Provide the [x, y] coordinate of the cell's center where the given text is located.  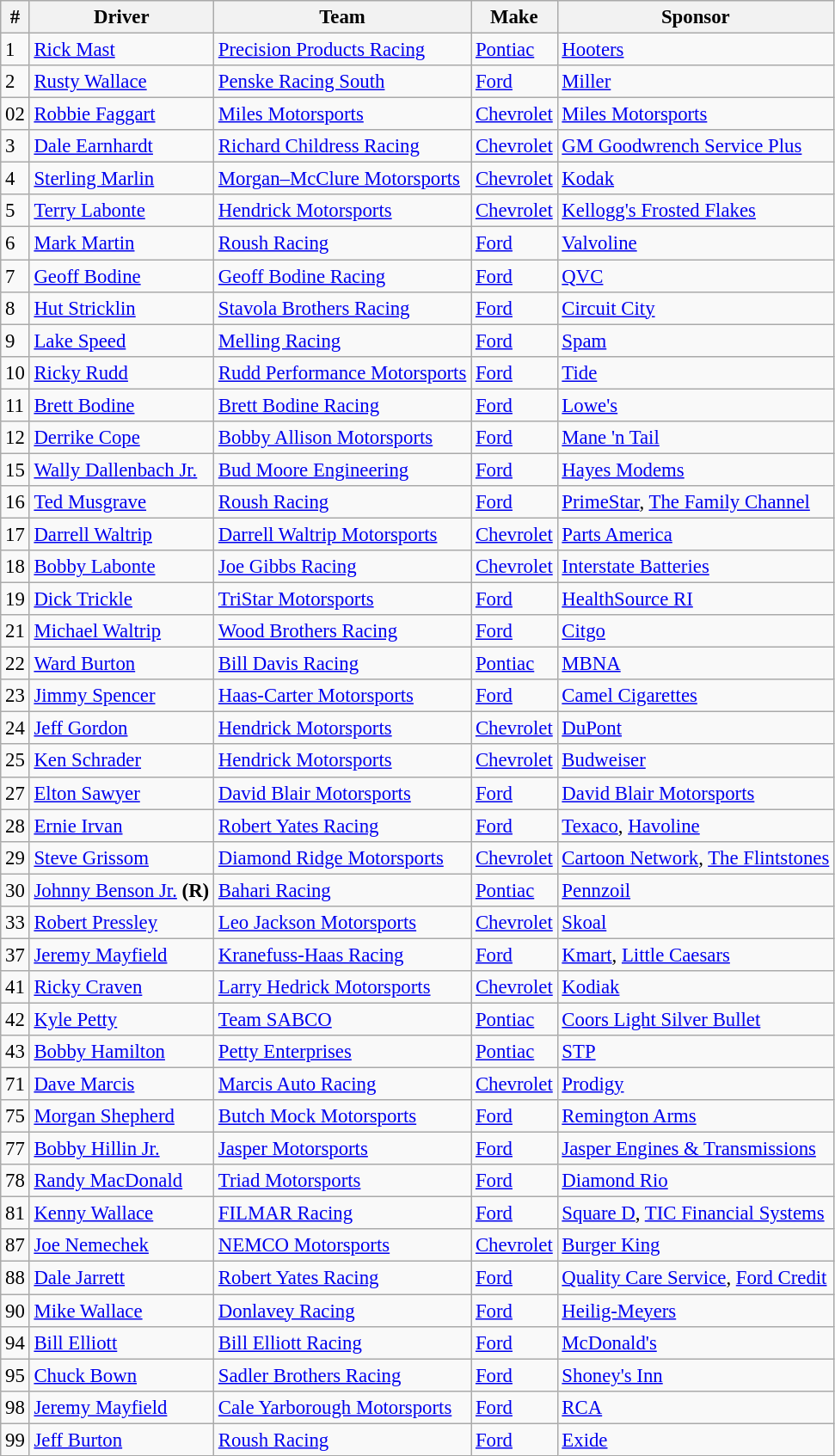
Hooters [696, 50]
Triad Motorsports [342, 1181]
Sterling Marlin [121, 179]
Burger King [696, 1246]
Kenny Wallace [121, 1213]
McDonald's [696, 1342]
Skoal [696, 923]
Bobby Hillin Jr. [121, 1149]
5 [15, 211]
95 [15, 1375]
Jimmy Spencer [121, 696]
Ernie Irvan [121, 826]
78 [15, 1181]
Petty Enterprises [342, 1052]
Interstate Batteries [696, 567]
Wally Dallenbach Jr. [121, 470]
24 [15, 728]
MBNA [696, 664]
Mark Martin [121, 243]
88 [15, 1278]
15 [15, 470]
RCA [696, 1407]
DuPont [696, 728]
Jeff Burton [121, 1440]
Prodigy [696, 1084]
Jeff Gordon [121, 728]
Dave Marcis [121, 1084]
90 [15, 1311]
Ricky Rudd [121, 372]
17 [15, 534]
Shoney's Inn [696, 1375]
Michael Waltrip [121, 631]
Bill Davis Racing [342, 664]
Spam [696, 341]
NEMCO Motorsports [342, 1246]
18 [15, 567]
PrimeStar, The Family Channel [696, 502]
Precision Products Racing [342, 50]
16 [15, 502]
Remington Arms [696, 1116]
Valvoline [696, 243]
Kmart, Little Caesars [696, 955]
21 [15, 631]
Brett Bodine [121, 405]
Brett Bodine Racing [342, 405]
9 [15, 341]
98 [15, 1407]
Ken Schrader [121, 761]
Dale Earnhardt [121, 146]
43 [15, 1052]
Robert Pressley [121, 923]
22 [15, 664]
33 [15, 923]
75 [15, 1116]
41 [15, 987]
Square D, TIC Financial Systems [696, 1213]
Wood Brothers Racing [342, 631]
6 [15, 243]
Kyle Petty [121, 1019]
27 [15, 793]
Darrell Waltrip Motorsports [342, 534]
10 [15, 372]
Parts America [696, 534]
77 [15, 1149]
Jasper Engines & Transmissions [696, 1149]
37 [15, 955]
Haas-Carter Motorsports [342, 696]
Diamond Ridge Motorsports [342, 857]
Geoff Bodine [121, 276]
4 [15, 179]
Derrike Cope [121, 438]
Hayes Modems [696, 470]
Hut Stricklin [121, 308]
Chuck Bown [121, 1375]
Lowe's [696, 405]
Kranefuss-Haas Racing [342, 955]
Sadler Brothers Racing [342, 1375]
Dale Jarrett [121, 1278]
Circuit City [696, 308]
Texaco, Havoline [696, 826]
Terry Labonte [121, 211]
Rusty Wallace [121, 82]
Coors Light Silver Bullet [696, 1019]
11 [15, 405]
Donlavey Racing [342, 1311]
Dick Trickle [121, 599]
Bill Elliott Racing [342, 1342]
Team [342, 17]
19 [15, 599]
Kodiak [696, 987]
Leo Jackson Motorsports [342, 923]
Camel Cigarettes [696, 696]
Team SABCO [342, 1019]
Larry Hedrick Motorsports [342, 987]
Rick Mast [121, 50]
Joe Nemechek [121, 1246]
STP [696, 1052]
Mike Wallace [121, 1311]
28 [15, 826]
Steve Grissom [121, 857]
Kodak [696, 179]
02 [15, 114]
Butch Mock Motorsports [342, 1116]
1 [15, 50]
GM Goodwrench Service Plus [696, 146]
71 [15, 1084]
Marcis Auto Racing [342, 1084]
Johnny Benson Jr. (R) [121, 890]
Jasper Motorsports [342, 1149]
Stavola Brothers Racing [342, 308]
Morgan–McClure Motorsports [342, 179]
Elton Sawyer [121, 793]
Make [514, 17]
Bahari Racing [342, 890]
Penske Racing South [342, 82]
Morgan Shepherd [121, 1116]
HealthSource RI [696, 599]
Kellogg's Frosted Flakes [696, 211]
Ted Musgrave [121, 502]
Tide [696, 372]
Bobby Hamilton [121, 1052]
Cale Yarborough Motorsports [342, 1407]
# [15, 17]
29 [15, 857]
Randy MacDonald [121, 1181]
Joe Gibbs Racing [342, 567]
Geoff Bodine Racing [342, 276]
Ward Burton [121, 664]
Exide [696, 1440]
94 [15, 1342]
Pennzoil [696, 890]
8 [15, 308]
Quality Care Service, Ford Credit [696, 1278]
Citgo [696, 631]
30 [15, 890]
99 [15, 1440]
87 [15, 1246]
Driver [121, 17]
Miller [696, 82]
Bill Elliott [121, 1342]
Cartoon Network, The Flintstones [696, 857]
Melling Racing [342, 341]
Mane 'n Tail [696, 438]
2 [15, 82]
42 [15, 1019]
Bobby Allison Motorsports [342, 438]
7 [15, 276]
Lake Speed [121, 341]
Budweiser [696, 761]
25 [15, 761]
Bud Moore Engineering [342, 470]
3 [15, 146]
12 [15, 438]
Heilig-Meyers [696, 1311]
Robbie Faggart [121, 114]
Darrell Waltrip [121, 534]
TriStar Motorsports [342, 599]
Ricky Craven [121, 987]
23 [15, 696]
81 [15, 1213]
Sponsor [696, 17]
FILMAR Racing [342, 1213]
Rudd Performance Motorsports [342, 372]
Diamond Rio [696, 1181]
Bobby Labonte [121, 567]
QVC [696, 276]
Richard Childress Racing [342, 146]
